Detect which cell encompasses the target text, then output its [x, y] center coordinate. 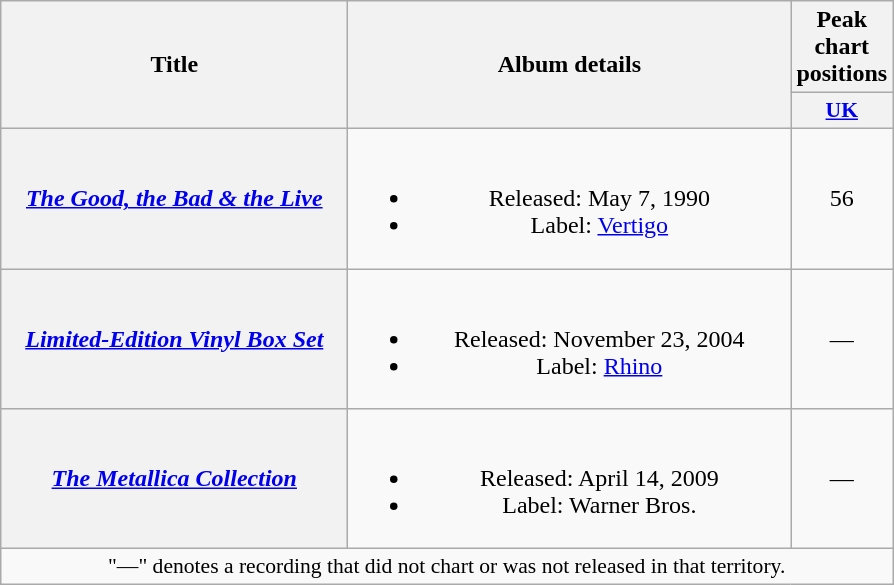
Released: November 23, 2004Label: Rhino [570, 338]
Limited-Edition Vinyl Box Set [174, 338]
56 [842, 198]
The Good, the Bad & the Live [174, 198]
"—" denotes a recording that did not chart or was not released in that territory. [447, 567]
Released: April 14, 2009Label: Warner Bros. [570, 479]
The Metallica Collection [174, 479]
UK [842, 111]
Album details [570, 65]
Released: May 7, 1990Label: Vertigo [570, 198]
Title [174, 65]
Peak chart positions [842, 47]
